Return the (X, Y) coordinate for the center point of the cell that contains the specified text.  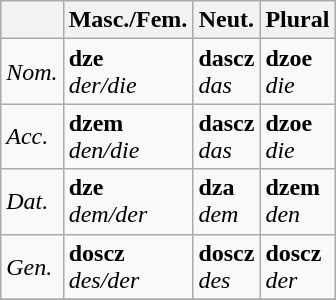
Dat. (32, 202)
Masc./Fem. (128, 20)
Nom. (32, 72)
Gen. (32, 266)
dzeder/die (128, 72)
dosczdes/der (128, 266)
dzedem/der (128, 202)
dzadem (226, 202)
dosczdes (226, 266)
dzemden/die (128, 136)
dosczder (298, 266)
Neut. (226, 20)
Acc. (32, 136)
Plural (298, 20)
dzemden (298, 202)
